Return the [x, y] coordinate for the center point of the cell that contains the specified text.  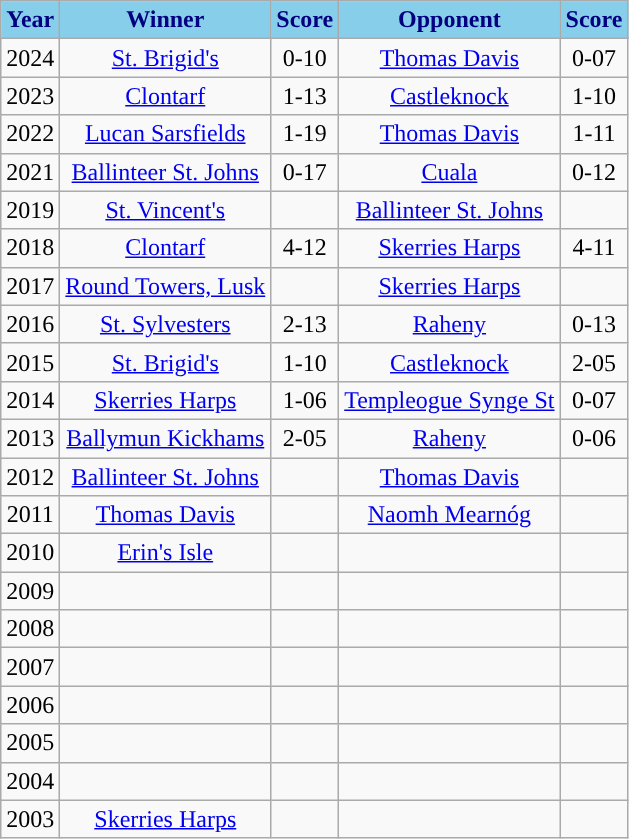
2012 [30, 477]
2006 [30, 705]
2018 [30, 248]
4-11 [594, 248]
2013 [30, 438]
2007 [30, 667]
0-12 [594, 172]
2015 [30, 362]
2022 [30, 134]
4-12 [305, 248]
2011 [30, 515]
2021 [30, 172]
St. Vincent's [166, 210]
2024 [30, 58]
1-06 [305, 400]
1-19 [305, 134]
Round Towers, Lusk [166, 286]
2023 [30, 96]
0-06 [594, 438]
2009 [30, 591]
St. Sylvesters [166, 324]
2016 [30, 324]
0-10 [305, 58]
1-11 [594, 134]
Year [30, 20]
2005 [30, 743]
2004 [30, 781]
Cuala [450, 172]
2017 [30, 286]
Lucan Sarsfields [166, 134]
1-13 [305, 96]
Winner [166, 20]
Opponent [450, 20]
Naomh Mearnóg [450, 515]
2019 [30, 210]
2003 [30, 819]
0-17 [305, 172]
Erin's Isle [166, 553]
2014 [30, 400]
Templeogue Synge St [450, 400]
0-13 [594, 324]
Ballymun Kickhams [166, 438]
2008 [30, 629]
2-13 [305, 324]
2010 [30, 553]
